Scan for the cell matching the given text and deliver its [x, y] coordinate at center. 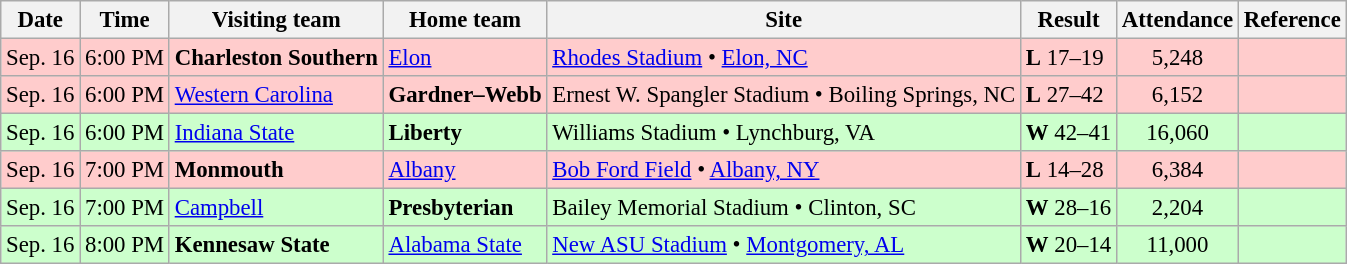
L 14–28 [1068, 170]
Attendance [1178, 20]
L 17–19 [1068, 58]
2,204 [1178, 208]
Liberty [465, 133]
Visiting team [276, 20]
Monmouth [276, 170]
6,152 [1178, 95]
Charleston Southern [276, 58]
Campbell [276, 208]
Ernest W. Spangler Stadium • Boiling Springs, NC [784, 95]
Western Carolina [276, 95]
Bob Ford Field • Albany, NY [784, 170]
Date [40, 20]
16,060 [1178, 133]
L 27–42 [1068, 95]
Presbyterian [465, 208]
Williams Stadium • Lynchburg, VA [784, 133]
5,248 [1178, 58]
Elon [465, 58]
Gardner–Webb [465, 95]
Indiana State [276, 133]
6,384 [1178, 170]
Albany [465, 170]
Result [1068, 20]
Site [784, 20]
8:00 PM [125, 245]
New ASU Stadium • Montgomery, AL [784, 245]
W 28–16 [1068, 208]
Time [125, 20]
W 20–14 [1068, 245]
Reference [1292, 20]
Bailey Memorial Stadium • Clinton, SC [784, 208]
11,000 [1178, 245]
W 42–41 [1068, 133]
Alabama State [465, 245]
Rhodes Stadium • Elon, NC [784, 58]
Kennesaw State [276, 245]
Home team [465, 20]
